Find where the given text appears and provide that cell's center as (x, y) coordinate. 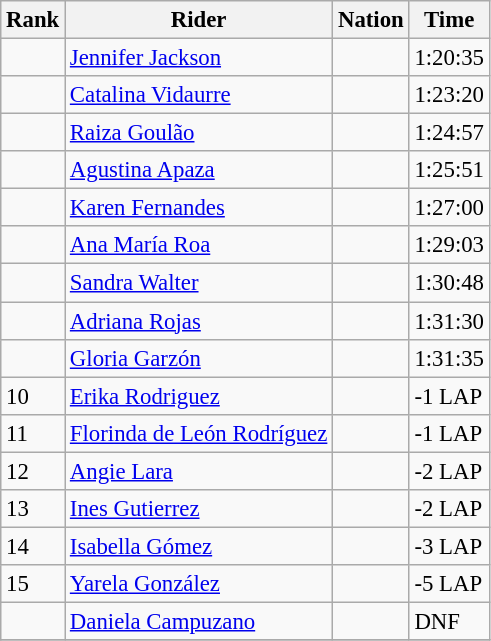
1:20:35 (449, 58)
13 (33, 509)
Angie Lara (199, 471)
14 (33, 546)
15 (33, 584)
Agustina Apaza (199, 170)
Erika Rodriguez (199, 396)
Karen Fernandes (199, 208)
DNF (449, 621)
1:25:51 (449, 170)
Nation (371, 20)
Sandra Walter (199, 283)
-3 LAP (449, 546)
10 (33, 396)
1:24:57 (449, 133)
1:31:35 (449, 358)
Adriana Rojas (199, 321)
Yarela González (199, 584)
Daniela Campuzano (199, 621)
Florinda de León Rodríguez (199, 433)
Catalina Vidaurre (199, 95)
1:30:48 (449, 283)
Rank (33, 20)
1:29:03 (449, 245)
1:23:20 (449, 95)
Rider (199, 20)
1:31:30 (449, 321)
1:27:00 (449, 208)
12 (33, 471)
11 (33, 433)
Gloria Garzón (199, 358)
Raiza Goulão (199, 133)
Ines Gutierrez (199, 509)
Ana María Roa (199, 245)
-5 LAP (449, 584)
Time (449, 20)
Jennifer Jackson (199, 58)
Isabella Gómez (199, 546)
